Output the (X, Y) coordinate of the center of the cell containing the given text.  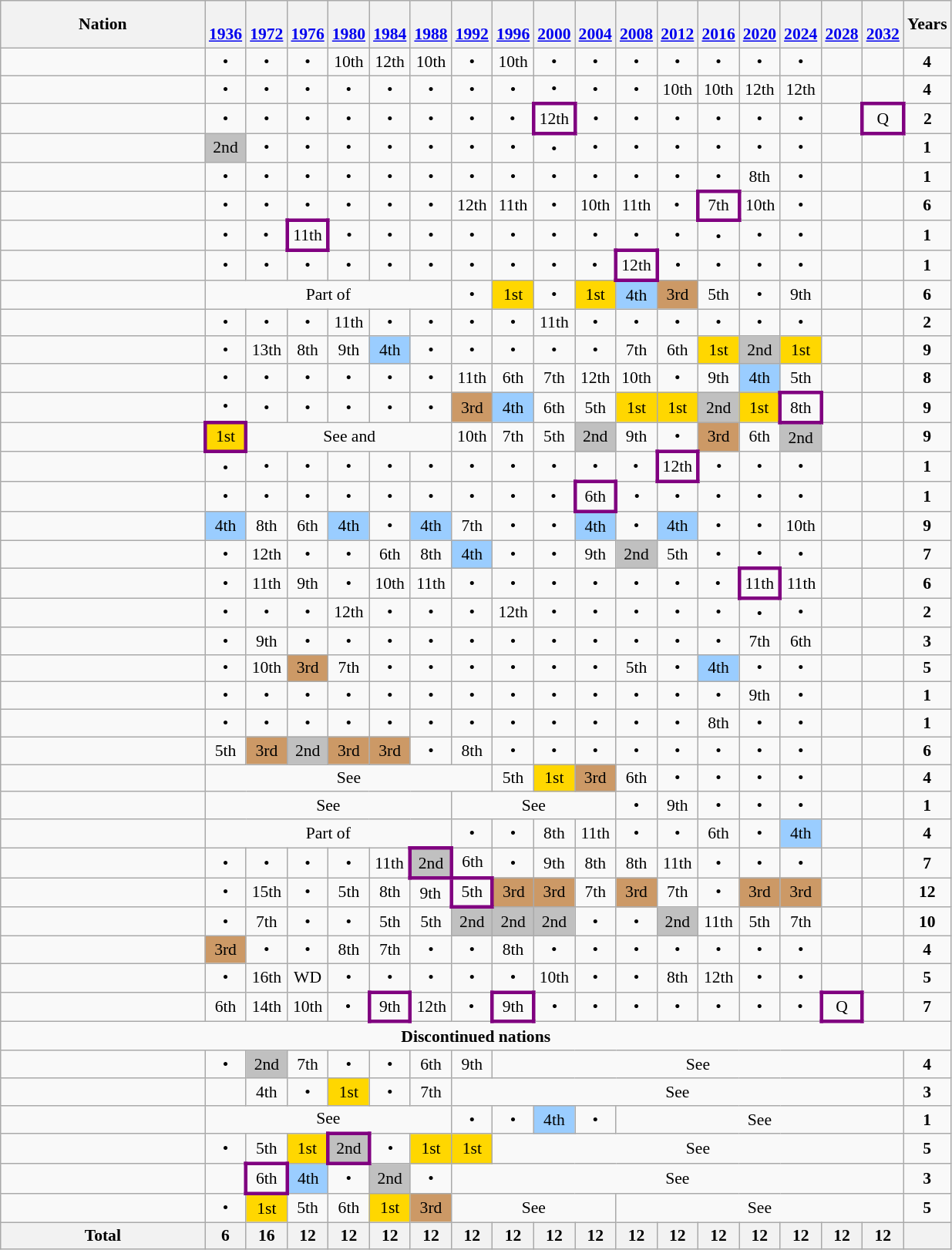
Discontinued nations (476, 1036)
2008 (637, 25)
14th (267, 1006)
16th (267, 977)
Years (927, 25)
2024 (800, 25)
1996 (513, 25)
Nation (103, 25)
13th (267, 351)
1980 (348, 25)
2020 (760, 25)
2000 (553, 25)
2032 (883, 25)
1988 (430, 25)
2004 (595, 25)
See and (348, 438)
8 (927, 378)
10 (927, 922)
15th (267, 892)
WD (307, 977)
1984 (390, 25)
1976 (307, 25)
1992 (472, 25)
Total (103, 1236)
1972 (267, 25)
2012 (677, 25)
1936 (225, 25)
2028 (842, 25)
16 (267, 1236)
2016 (718, 25)
